Scan for the cell matching the given text and deliver its [X, Y] coordinate at center. 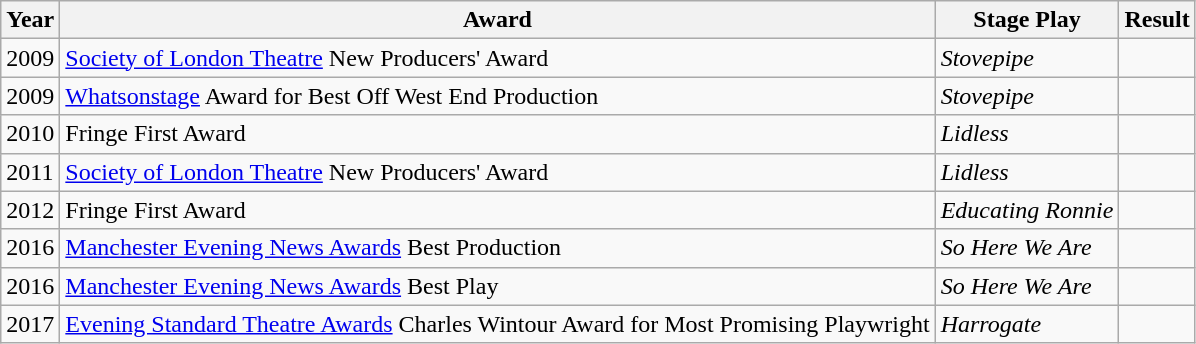
2017 [30, 324]
2011 [30, 172]
Result [1157, 20]
Whatsonstage Award for Best Off West End Production [498, 96]
2010 [30, 134]
2012 [30, 210]
Evening Standard Theatre Awards Charles Wintour Award for Most Promising Playwright [498, 324]
Award [498, 20]
Harrogate [1027, 324]
Manchester Evening News Awards Best Play [498, 286]
Educating Ronnie [1027, 210]
Year [30, 20]
Manchester Evening News Awards Best Production [498, 248]
Stage Play [1027, 20]
